Return [X, Y] of the center of cell containing provided text 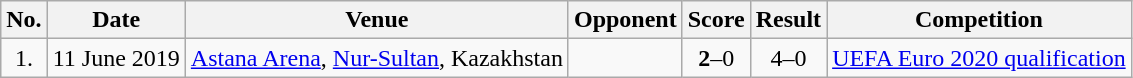
Venue [376, 20]
4–0 [788, 58]
UEFA Euro 2020 qualification [980, 58]
1. [24, 58]
Astana Arena, Nur-Sultan, Kazakhstan [376, 58]
No. [24, 20]
Date [116, 20]
2–0 [716, 58]
Score [716, 20]
Opponent [625, 20]
Result [788, 20]
11 June 2019 [116, 58]
Competition [980, 20]
